Determine the [X, Y] coordinate at the center of the cell enclosing the given text.  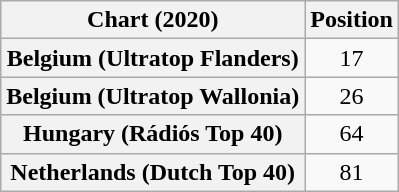
64 [352, 134]
26 [352, 96]
81 [352, 172]
Netherlands (Dutch Top 40) [153, 172]
Hungary (Rádiós Top 40) [153, 134]
Belgium (Ultratop Wallonia) [153, 96]
17 [352, 58]
Position [352, 20]
Belgium (Ultratop Flanders) [153, 58]
Chart (2020) [153, 20]
